Search for the cell housing the specified text and yield its [X, Y] center coordinate. 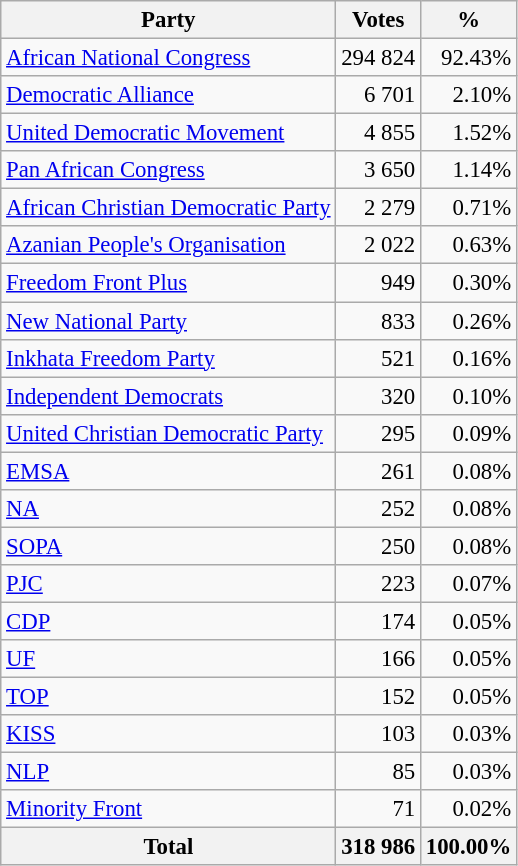
0.02% [469, 809]
NLP [168, 772]
KISS [168, 734]
0.26% [469, 321]
0.30% [469, 283]
SOPA [168, 546]
2.10% [469, 95]
United Democratic Movement [168, 133]
NA [168, 509]
833 [378, 321]
PJC [168, 584]
Pan African Congress [168, 170]
EMSA [168, 471]
Party [168, 20]
85 [378, 772]
294 824 [378, 58]
92.43% [469, 58]
295 [378, 433]
3 650 [378, 170]
Total [168, 847]
152 [378, 697]
Votes [378, 20]
Democratic Alliance [168, 95]
223 [378, 584]
252 [378, 509]
Freedom Front Plus [168, 283]
1.14% [469, 170]
2 279 [378, 208]
Minority Front [168, 809]
Independent Democrats [168, 396]
949 [378, 283]
New National Party [168, 321]
UF [168, 659]
521 [378, 358]
261 [378, 471]
1.52% [469, 133]
71 [378, 809]
TOP [168, 697]
0.10% [469, 396]
African National Congress [168, 58]
6 701 [378, 95]
250 [378, 546]
166 [378, 659]
0.16% [469, 358]
0.71% [469, 208]
0.09% [469, 433]
% [469, 20]
CDP [168, 621]
174 [378, 621]
320 [378, 396]
United Christian Democratic Party [168, 433]
4 855 [378, 133]
0.07% [469, 584]
100.00% [469, 847]
Azanian People's Organisation [168, 245]
0.63% [469, 245]
African Christian Democratic Party [168, 208]
103 [378, 734]
318 986 [378, 847]
2 022 [378, 245]
Inkhata Freedom Party [168, 358]
